Capture the cell that displays the provided text and extract its [x, y] central coordinate. 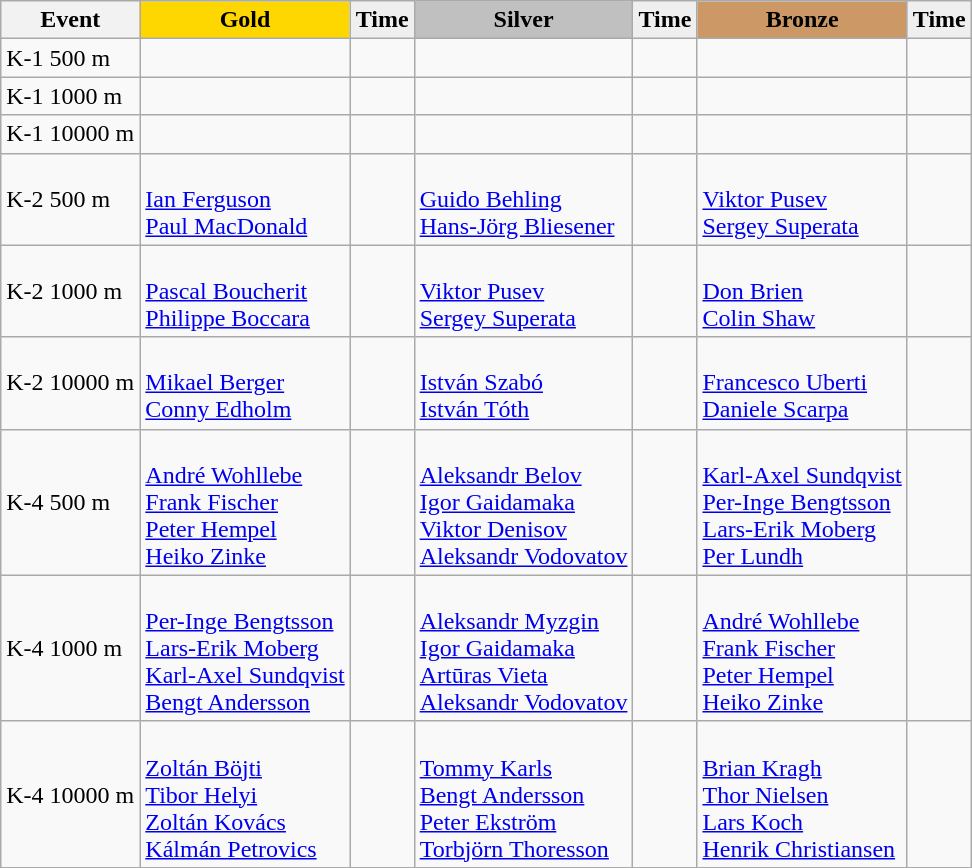
Per-Inge BengtssonLars-Erik MobergKarl-Axel SundqvistBengt Andersson [245, 648]
K-2 500 m [70, 199]
Zoltán BöjtiTibor HelyiZoltán KovácsKálmán Petrovics [245, 794]
Francesco UbertiDaniele Scarpa [802, 383]
Aleksandr MyzginIgor GaidamakaArtūras VietaAleksandr Vodovatov [524, 648]
Ian FergusonPaul MacDonald [245, 199]
Aleksandr BelovIgor GaidamakaViktor DenisovAleksandr Vodovatov [524, 502]
Gold [245, 20]
Guido BehlingHans-Jörg Bliesener [524, 199]
Event [70, 20]
K-1 500 m [70, 58]
Karl-Axel SundqvistPer-Inge BengtssonLars-Erik MobergPer Lundh [802, 502]
K-4 500 m [70, 502]
K-1 1000 m [70, 96]
Silver [524, 20]
K-4 10000 m [70, 794]
K-4 1000 m [70, 648]
K-1 10000 m [70, 134]
István SzabóIstván Tóth [524, 383]
Mikael BergerConny Edholm [245, 383]
Bronze [802, 20]
K-2 1000 m [70, 291]
Brian KraghThor NielsenLars KochHenrik Christiansen [802, 794]
Pascal BoucheritPhilippe Boccara [245, 291]
Tommy KarlsBengt AnderssonPeter EkströmTorbjörn Thoresson [524, 794]
Don BrienColin Shaw [802, 291]
K-2 10000 m [70, 383]
